Find where the given text appears and provide that cell's center as (x, y) coordinate. 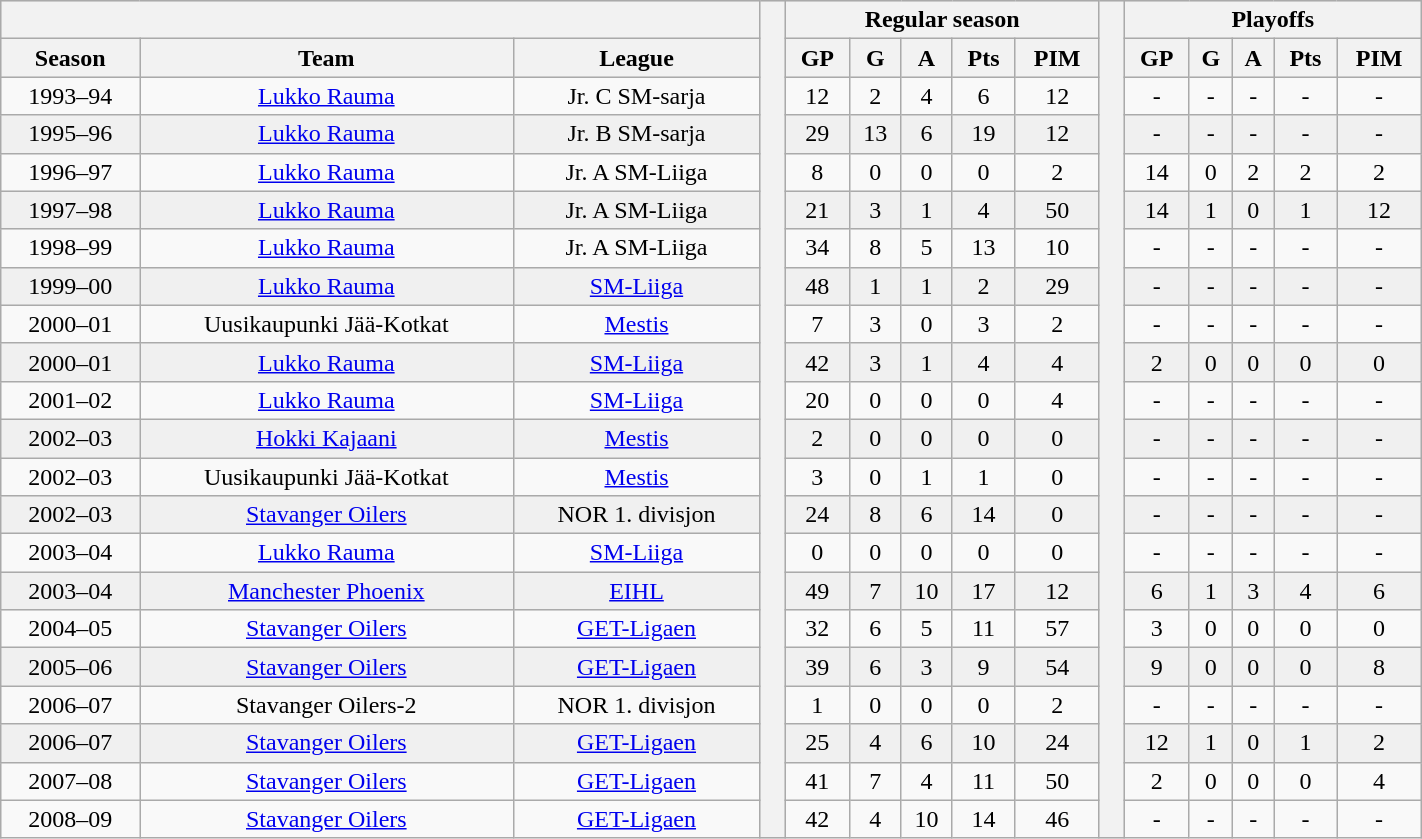
2005–06 (70, 667)
Jr. B SM-sarja (636, 134)
41 (818, 781)
1995–96 (70, 134)
25 (818, 743)
Stavanger Oilers-2 (326, 705)
48 (818, 286)
19 (984, 134)
1996–97 (70, 172)
20 (818, 400)
1998–99 (70, 248)
46 (1057, 819)
Jr. C SM-sarja (636, 96)
1999–00 (70, 286)
17 (984, 591)
1993–94 (70, 96)
Hokki Kajaani (326, 438)
49 (818, 591)
39 (818, 667)
2004–05 (70, 629)
Season (70, 58)
Regular season (942, 20)
Manchester Phoenix (326, 591)
32 (818, 629)
34 (818, 248)
Team (326, 58)
Playoffs (1272, 20)
54 (1057, 667)
21 (818, 210)
EIHL (636, 591)
2008–09 (70, 819)
2007–08 (70, 781)
2001–02 (70, 400)
57 (1057, 629)
1997–98 (70, 210)
League (636, 58)
